For the text-containing cell, return its midpoint in [x, y] coordinate format. 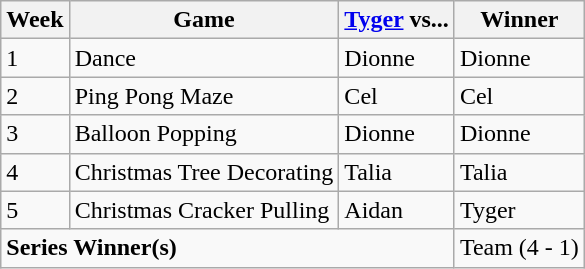
Ping Pong Maze [204, 96]
4 [35, 172]
Team (4 - 1) [519, 248]
Winner [519, 20]
Balloon Popping [204, 134]
3 [35, 134]
Week [35, 20]
Game [204, 20]
2 [35, 96]
Dance [204, 58]
Tyger [519, 210]
1 [35, 58]
5 [35, 210]
Christmas Tree Decorating [204, 172]
Series Winner(s) [228, 248]
Aidan [397, 210]
Tyger vs... [397, 20]
Christmas Cracker Pulling [204, 210]
